Detect which cell encompasses the target text, then output its (X, Y) center coordinate. 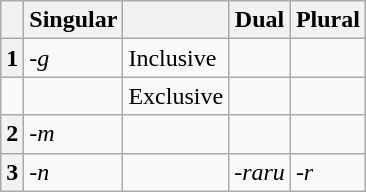
2 (12, 134)
-r (328, 172)
-g (74, 58)
-n (74, 172)
3 (12, 172)
-raru (260, 172)
Inclusive (176, 58)
-m (74, 134)
Dual (260, 20)
1 (12, 58)
Exclusive (176, 96)
Plural (328, 20)
Singular (74, 20)
